For the text-containing cell, return its midpoint in [x, y] coordinate format. 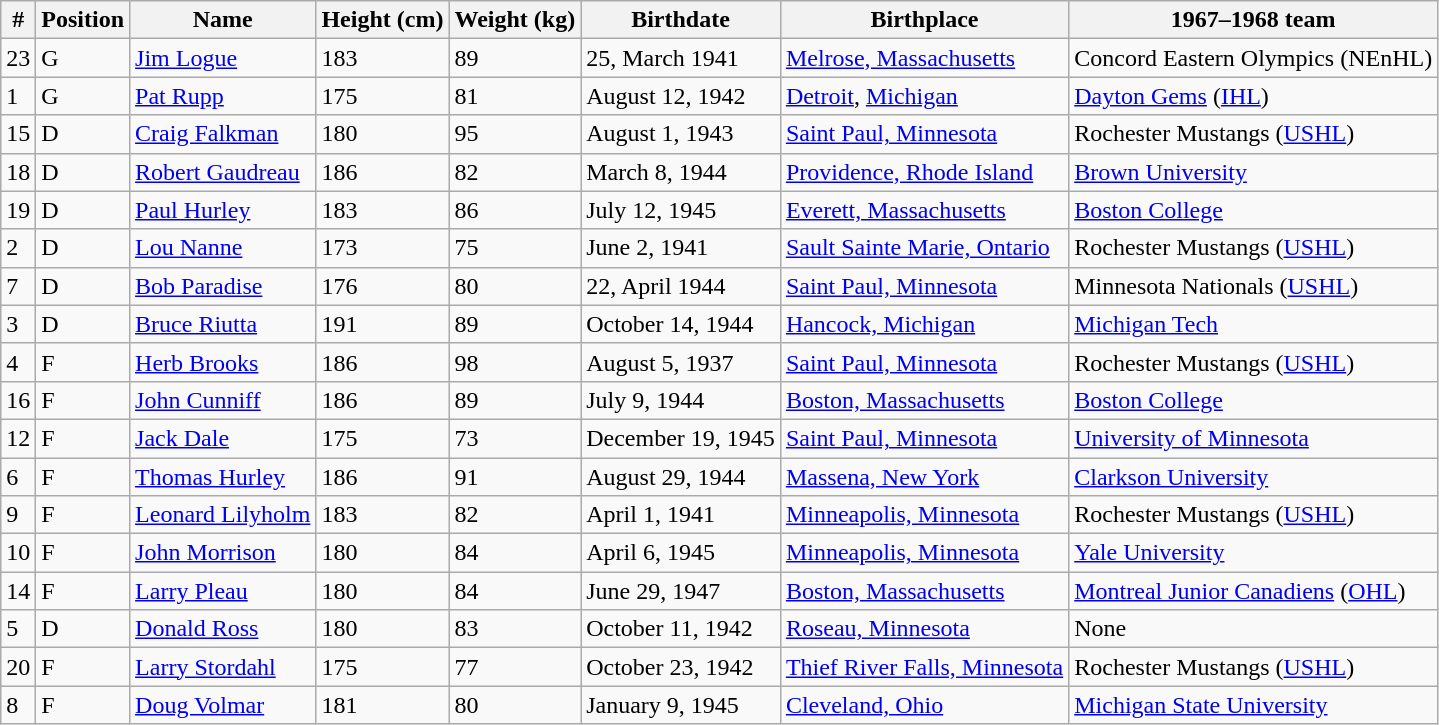
95 [515, 134]
Minnesota Nationals (USHL) [1254, 286]
8 [18, 705]
John Morrison [223, 553]
83 [515, 629]
15 [18, 134]
Larry Stordahl [223, 667]
Cleveland, Ohio [924, 705]
August 1, 1943 [681, 134]
Bob Paradise [223, 286]
Jack Dale [223, 438]
75 [515, 248]
Lou Nanne [223, 248]
2 [18, 248]
Montreal Junior Canadiens (OHL) [1254, 591]
Height (cm) [382, 20]
4 [18, 362]
Massena, New York [924, 477]
January 9, 1945 [681, 705]
August 12, 1942 [681, 96]
Thief River Falls, Minnesota [924, 667]
March 8, 1944 [681, 172]
Hancock, Michigan [924, 324]
Pat Rupp [223, 96]
Yale University [1254, 553]
5 [18, 629]
John Cunniff [223, 400]
Detroit, Michigan [924, 96]
9 [18, 515]
23 [18, 58]
Melrose, Massachusetts [924, 58]
12 [18, 438]
91 [515, 477]
77 [515, 667]
10 [18, 553]
Weight (kg) [515, 20]
Leonard Lilyholm [223, 515]
# [18, 20]
University of Minnesota [1254, 438]
19 [18, 210]
October 14, 1944 [681, 324]
1967–1968 team [1254, 20]
Birthplace [924, 20]
Dayton Gems (IHL) [1254, 96]
Jim Logue [223, 58]
Michigan State University [1254, 705]
173 [382, 248]
86 [515, 210]
Providence, Rhode Island [924, 172]
Roseau, Minnesota [924, 629]
Robert Gaudreau [223, 172]
Concord Eastern Olympics (NEnHL) [1254, 58]
June 29, 1947 [681, 591]
None [1254, 629]
18 [18, 172]
Doug Volmar [223, 705]
Michigan Tech [1254, 324]
July 12, 1945 [681, 210]
81 [515, 96]
July 9, 1944 [681, 400]
14 [18, 591]
191 [382, 324]
Birthdate [681, 20]
22, April 1944 [681, 286]
Brown University [1254, 172]
6 [18, 477]
Sault Sainte Marie, Ontario [924, 248]
Larry Pleau [223, 591]
Paul Hurley [223, 210]
16 [18, 400]
181 [382, 705]
Bruce Riutta [223, 324]
Craig Falkman [223, 134]
Donald Ross [223, 629]
Position [83, 20]
April 1, 1941 [681, 515]
Clarkson University [1254, 477]
7 [18, 286]
April 6, 1945 [681, 553]
August 29, 1944 [681, 477]
73 [515, 438]
Herb Brooks [223, 362]
December 19, 1945 [681, 438]
3 [18, 324]
June 2, 1941 [681, 248]
Name [223, 20]
October 23, 1942 [681, 667]
Thomas Hurley [223, 477]
October 11, 1942 [681, 629]
1 [18, 96]
176 [382, 286]
25, March 1941 [681, 58]
98 [515, 362]
Everett, Massachusetts [924, 210]
August 5, 1937 [681, 362]
20 [18, 667]
